Extract the (x, y) coordinate from the center of the cell holding the provided text.  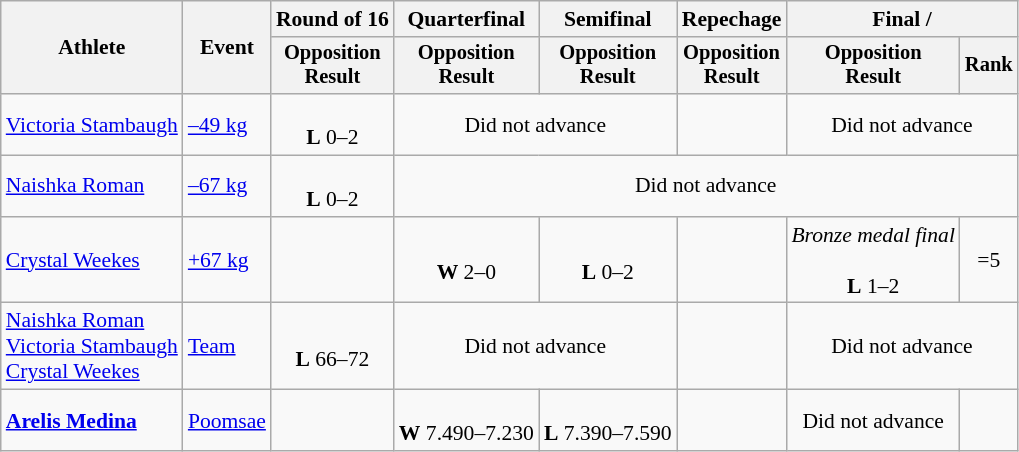
–67 kg (227, 186)
Final / (902, 19)
Crystal Weekes (92, 260)
W 2–0 (466, 260)
=5 (989, 260)
Event (227, 48)
Repechage (732, 19)
Arelis Medina (92, 420)
Naishka Roman (92, 186)
Athlete (92, 48)
Victoria Stambaugh (92, 124)
Semifinal (608, 19)
Team (227, 346)
+67 kg (227, 260)
Round of 16 (332, 19)
Quarterfinal (466, 19)
Poomsae (227, 420)
Rank (989, 66)
Bronze medal finalL 1–2 (873, 260)
–49 kg (227, 124)
L 66–72 (332, 346)
L 7.390–7.590 (608, 420)
Naishka RomanVictoria StambaughCrystal Weekes (92, 346)
W 7.490–7.230 (466, 420)
